Find where the given text appears and provide that cell's center as [X, Y] coordinate. 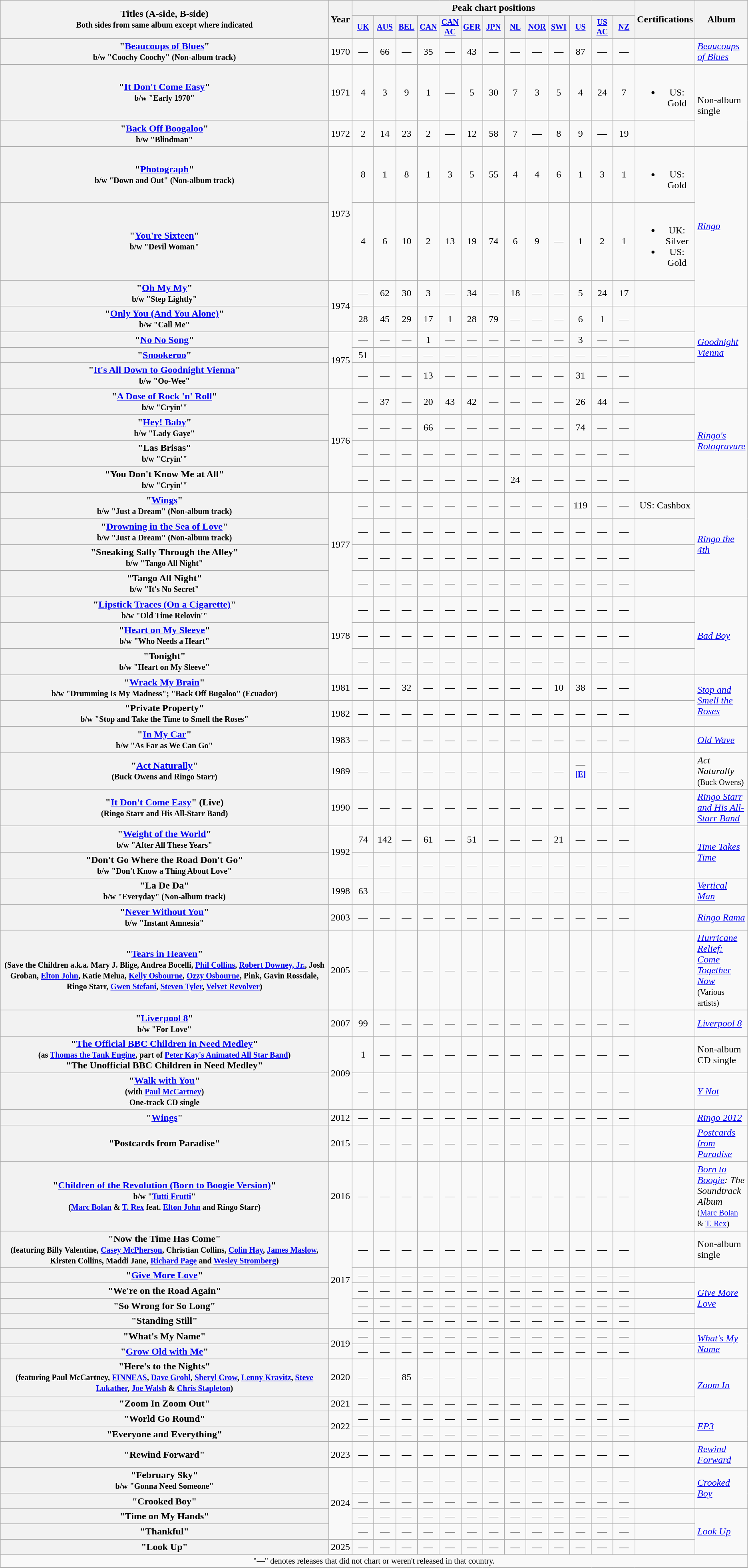
UK: SilverUS: Gold [665, 241]
63 [363, 891]
Zoom In [722, 1385]
"You're Sixteen"b/w "Devil Woman" [165, 241]
"Wings"b/w "Just a Dream" (Non-album track) [165, 505]
Old Wave [722, 739]
Hurricane Relief: Come Together Now(Various artists) [722, 970]
"In My Car"b/w "As Far as We Can Go" [165, 739]
BEL [406, 27]
1990 [340, 808]
2020 [340, 1377]
1978 [340, 636]
"Look Up" [165, 1547]
SWI [559, 27]
2023 [340, 1454]
"Oh My My"b/w "Step Lightly" [165, 293]
"Here's to the Nights"(featuring Paul McCartney, FINNEAS, Dave Grohl, Sheryl Crow, Lenny Kravitz, Steve Lukather, Joe Walsh & Chris Stapleton) [165, 1377]
2015 [340, 1143]
1975 [340, 361]
Beaucoups of Blues [722, 51]
"Heart on My Sleeve"b/w "Who Needs a Heart" [165, 636]
"Give More Love" [165, 1275]
"Weight of the World"b/w "After All These Years" [165, 839]
2003 [340, 917]
79 [493, 319]
Peak chart positions [493, 8]
14 [385, 133]
"February Sky"b/w "Gonna Need Someone" [165, 1480]
2025 [340, 1547]
"Only You (And You Alone)"b/w "Call Me" [165, 319]
"A Dose of Rock 'n' Roll"b/w "Cryin'" [165, 401]
"What's My Name" [165, 1336]
1989 [340, 771]
—[E] [581, 771]
1992 [340, 852]
"Hey! Baby"b/w "Lady Gaye" [165, 428]
1971 [340, 92]
US [581, 27]
JPN [493, 27]
"Zoom In Zoom Out" [165, 1403]
2022 [340, 1426]
"Grow Old with Me" [165, 1351]
1972 [340, 133]
"Private Property"b/w "Stop and Take the Time to Smell the Roses" [165, 714]
2009 [340, 1073]
"Postcards from Paradise" [165, 1143]
"Never Without You"b/w "Instant Amnesia" [165, 917]
"You Don't Know Me at All"b/w "Cryin'" [165, 480]
NZ [624, 27]
"No No Song" [165, 340]
2007 [340, 1023]
29 [406, 319]
1974 [340, 306]
"Everyone and Everything" [165, 1434]
CAN [428, 27]
Ringo [722, 226]
Ringo Starr and His All-Starr Band [722, 808]
85 [406, 1377]
"Standing Still" [165, 1321]
2019 [340, 1344]
Year [340, 20]
"Photograph"b/w "Down and Out" (Non-album track) [165, 174]
"Sneaking Sally Through the Alley"b/w "Tango All Night" [165, 557]
1981 [340, 687]
Ringo 2012 [722, 1117]
"Snookeroo" [165, 355]
NL [515, 27]
"It's All Down to Goodnight Vienna"b/w "Oo-Wee" [165, 376]
12 [472, 133]
1970 [340, 51]
Act Naturally(Buck Owens) [722, 771]
35 [428, 51]
"We're on the Road Again" [165, 1291]
Stop and Smell the Roses [722, 701]
"Time on My Hands" [165, 1516]
Album [722, 20]
31 [581, 376]
"Act Naturally"(Buck Owens and Ringo Starr) [165, 771]
1998 [340, 891]
42 [472, 401]
119 [581, 505]
23 [406, 133]
2017 [340, 1280]
"Children of the Revolution (Born to Boogie Version)"b/w "Tutti Frutti"(Marc Bolan & T. Rex feat. Elton John and Ringo Starr) [165, 1197]
45 [385, 319]
"Back Off Boogaloo"b/w "Blindman" [165, 133]
"—" denotes releases that did not chart or weren't released in that country. [374, 1561]
"Thankful" [165, 1532]
18 [515, 293]
"World Go Round" [165, 1419]
Ringo Rama [722, 917]
37 [385, 401]
Give More Love [722, 1298]
1976 [340, 440]
US: Cashbox [665, 505]
"Crooked Boy" [165, 1501]
"Walk with You"(with Paul McCartney)One-track CD single [165, 1091]
Liverpool 8 [722, 1023]
38 [581, 687]
2016 [340, 1197]
"Lipstick Traces (On a Cigarette)"b/w "Old Time Relovin'" [165, 609]
"La De Da"b/w "Everyday" (Non-album track) [165, 891]
Time Takes Time [722, 852]
1982 [340, 714]
"Liverpool 8"b/w "For Love" [165, 1023]
21 [559, 839]
61 [428, 839]
44 [602, 401]
Titles (A-side, B-side)Both sides from same album except where indicated [165, 20]
NOR [537, 27]
20 [428, 401]
32 [406, 687]
Look Up [722, 1531]
"Tango All Night"b/w "It's No Secret" [165, 584]
"Rewind Forward" [165, 1454]
1977 [340, 544]
Postcards from Paradise [722, 1143]
Born to Boogie: The Soundtrack Album(Marc Bolan & T. Rex) [722, 1197]
"Wrack My Brain"b/w "Drumming Is My Madness"; "Back Off Bugaloo" (Ecuador) [165, 687]
EP3 [722, 1426]
"Beaucoups of Blues"b/w "Coochy Coochy" (Non-album track) [165, 51]
UK [363, 27]
1983 [340, 739]
26 [581, 401]
142 [385, 839]
"It Don't Come Easy" (Live)(Ringo Starr and His All-Starr Band) [165, 808]
"So Wrong for So Long" [165, 1306]
"It Don't Come Easy"b/w "Early 1970" [165, 92]
Certifications [665, 20]
Goodnight Vienna [722, 347]
Ringo the 4th [722, 544]
What's My Name [722, 1344]
CAN AC [450, 27]
2005 [340, 970]
"Wings" [165, 1117]
Rewind Forward [722, 1454]
34 [472, 293]
Crooked Boy [722, 1488]
2024 [340, 1503]
62 [385, 293]
AUS [385, 27]
2012 [340, 1117]
Non-album CD single [722, 1054]
Bad Boy [722, 636]
2021 [340, 1403]
Y Not [722, 1091]
Vertical Man [722, 891]
58 [493, 133]
"Las Brisas"b/w "Cryin'" [165, 453]
55 [493, 174]
1973 [340, 213]
99 [363, 1023]
"Drowning in the Sea of Love"b/w "Just a Dream" (Non-album track) [165, 532]
"Don't Go Where the Road Don't Go"b/w "Don't Know a Thing About Love" [165, 865]
GER [472, 27]
Ringo's Rotogravure [722, 440]
87 [581, 51]
US AC [602, 27]
"Tonight"b/w "Heart on My Sleeve" [165, 662]
